Scan for the cell matching the given text and deliver its [X, Y] coordinate at center. 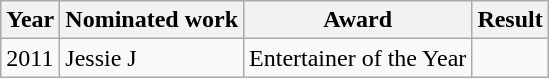
Year [30, 20]
Result [510, 20]
2011 [30, 58]
Nominated work [152, 20]
Jessie J [152, 58]
Entertainer of the Year [358, 58]
Award [358, 20]
